Output the [x, y] coordinate of the center of the cell containing the given text.  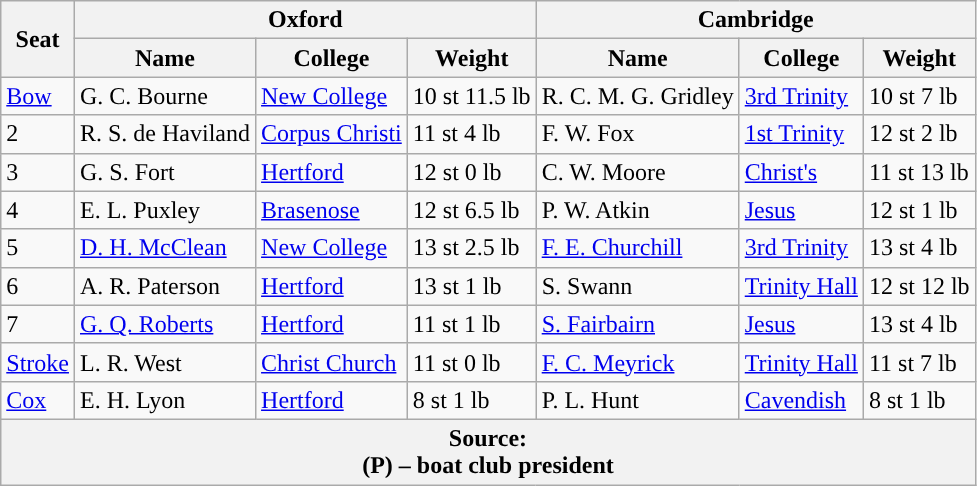
D. H. McClean [164, 248]
Cox [38, 400]
1st Trinity [801, 134]
F. C. Meyrick [638, 362]
3 [38, 172]
E. L. Puxley [164, 210]
11 st 7 lb [919, 362]
Seat [38, 39]
12 st 6.5 lb [472, 210]
Cavendish [801, 400]
F. E. Churchill [638, 248]
R. S. de Haviland [164, 134]
P. L. Hunt [638, 400]
11 st 13 lb [919, 172]
12 st 1 lb [919, 210]
L. R. West [164, 362]
Bow [38, 96]
10 st 11.5 lb [472, 96]
Corpus Christi [332, 134]
13 st 1 lb [472, 286]
P. W. Atkin [638, 210]
11 st 1 lb [472, 324]
Stroke [38, 362]
12 st 2 lb [919, 134]
5 [38, 248]
12 st 0 lb [472, 172]
13 st 2.5 lb [472, 248]
2 [38, 134]
G. S. Fort [164, 172]
Brasenose [332, 210]
7 [38, 324]
G. C. Bourne [164, 96]
11 st 0 lb [472, 362]
4 [38, 210]
Christ's [801, 172]
S. Swann [638, 286]
S. Fairbairn [638, 324]
G. Q. Roberts [164, 324]
Source:(P) – boat club president [488, 452]
R. C. M. G. Gridley [638, 96]
Cambridge [756, 20]
11 st 4 lb [472, 134]
10 st 7 lb [919, 96]
A. R. Paterson [164, 286]
F. W. Fox [638, 134]
12 st 12 lb [919, 286]
E. H. Lyon [164, 400]
Christ Church [332, 362]
6 [38, 286]
Oxford [305, 20]
C. W. Moore [638, 172]
